Scan for the cell matching the given text and deliver its (X, Y) coordinate at center. 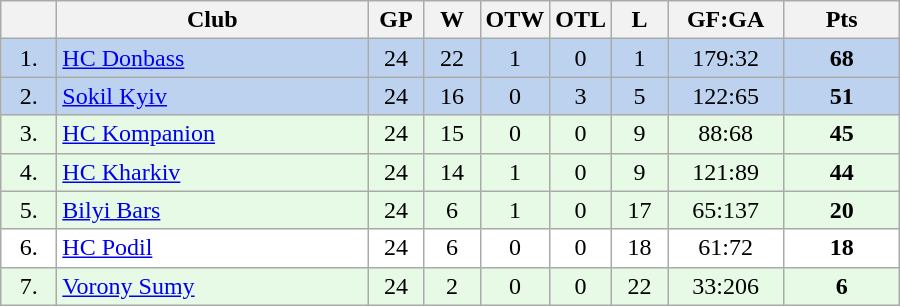
2. (29, 96)
6. (29, 248)
122:65 (726, 96)
GP (396, 20)
Bilyi Bars (212, 210)
HC Kharkiv (212, 172)
Pts (842, 20)
OTL (581, 20)
65:137 (726, 210)
179:32 (726, 58)
3. (29, 134)
7. (29, 286)
45 (842, 134)
2 (452, 286)
HC Podil (212, 248)
HC Kompanion (212, 134)
Club (212, 20)
OTW (515, 20)
L (640, 20)
15 (452, 134)
121:89 (726, 172)
61:72 (726, 248)
3 (581, 96)
GF:GA (726, 20)
Vorony Sumy (212, 286)
16 (452, 96)
20 (842, 210)
W (452, 20)
Sokil Kyiv (212, 96)
5. (29, 210)
5 (640, 96)
88:68 (726, 134)
1. (29, 58)
51 (842, 96)
4. (29, 172)
HC Donbass (212, 58)
14 (452, 172)
17 (640, 210)
68 (842, 58)
33:206 (726, 286)
44 (842, 172)
